Pinpoint the cell where the given text exists, returning its [X, Y] midpoint coordinate. 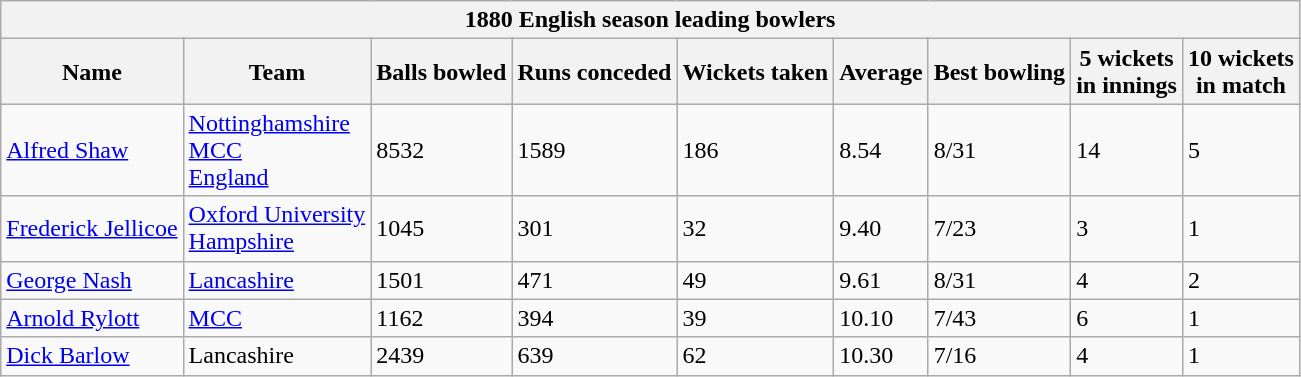
639 [594, 356]
1162 [442, 318]
7/43 [999, 318]
10.10 [882, 318]
Name [92, 72]
3 [1127, 228]
8.54 [882, 150]
1880 English season leading bowlers [650, 20]
Best bowling [999, 72]
32 [756, 228]
MCC [277, 318]
301 [594, 228]
1501 [442, 280]
10 wicketsin match [1240, 72]
2439 [442, 356]
1045 [442, 228]
5 wicketsin innings [1127, 72]
Team [277, 72]
Frederick Jellicoe [92, 228]
186 [756, 150]
Oxford UniversityHampshire [277, 228]
49 [756, 280]
5 [1240, 150]
1589 [594, 150]
62 [756, 356]
9.61 [882, 280]
7/16 [999, 356]
Wickets taken [756, 72]
Dick Barlow [92, 356]
394 [594, 318]
Alfred Shaw [92, 150]
Arnold Rylott [92, 318]
Runs conceded [594, 72]
Average [882, 72]
6 [1127, 318]
NottinghamshireMCCEngland [277, 150]
8532 [442, 150]
471 [594, 280]
Balls bowled [442, 72]
39 [756, 318]
10.30 [882, 356]
9.40 [882, 228]
14 [1127, 150]
George Nash [92, 280]
2 [1240, 280]
7/23 [999, 228]
